Determine the [X, Y] coordinate at the center of the cell enclosing the given text.  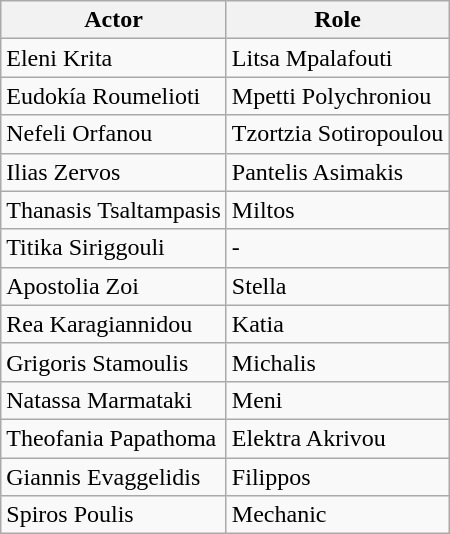
Titika Siriggouli [114, 248]
Mpetti Polychroniou [337, 96]
Pantelis Asimakis [337, 172]
Tzortzia Sotiropoulou [337, 134]
Elektra Akrivou [337, 438]
Michalis [337, 362]
Katia [337, 324]
Natassa Marmataki [114, 400]
Apostolia Zoi [114, 286]
Mechanic [337, 515]
Litsa Mpalafouti [337, 58]
Thanasis Tsaltampasis [114, 210]
Theofania Papathoma [114, 438]
Miltos [337, 210]
Eudokía Roumelioti [114, 96]
Role [337, 20]
Stella [337, 286]
Ilias Zervos [114, 172]
Rea Karagiannidou [114, 324]
Grigoris Stamoulis [114, 362]
- [337, 248]
Nefeli Orfanou [114, 134]
Actor [114, 20]
Meni [337, 400]
Giannis Evaggelidis [114, 477]
Eleni Krita [114, 58]
Filippos [337, 477]
Spiros Poulis [114, 515]
